Detect which cell encompasses the target text, then output its [X, Y] center coordinate. 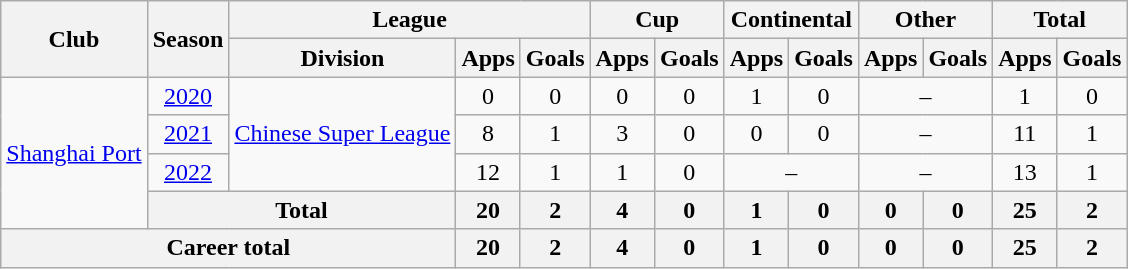
Continental [791, 20]
Career total [228, 248]
Division [342, 58]
8 [488, 134]
Season [188, 39]
11 [1025, 134]
League [410, 20]
2022 [188, 172]
2021 [188, 134]
3 [622, 134]
Shanghai Port [74, 153]
Cup [657, 20]
Chinese Super League [342, 134]
12 [488, 172]
Club [74, 39]
2020 [188, 96]
Other [925, 20]
13 [1025, 172]
